Return the (X, Y) coordinate for the center point of the cell that contains the specified text.  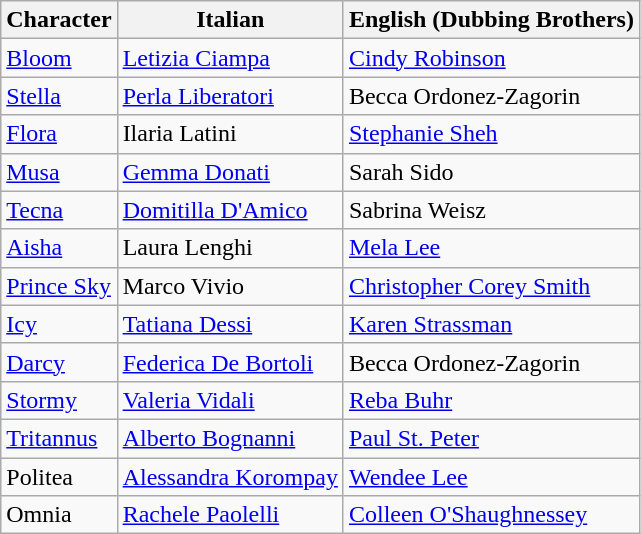
Christopher Corey Smith (491, 286)
Italian (230, 20)
Stephanie Sheh (491, 134)
English (Dubbing Brothers) (491, 20)
Character (59, 20)
Wendee Lee (491, 477)
Reba Buhr (491, 400)
Tatiana Dessi (230, 324)
Aisha (59, 248)
Stormy (59, 400)
Prince Sky (59, 286)
Mela Lee (491, 248)
Politea (59, 477)
Valeria Vidali (230, 400)
Rachele Paolelli (230, 515)
Stella (59, 96)
Tecna (59, 210)
Colleen O'Shaughnessey (491, 515)
Flora (59, 134)
Darcy (59, 362)
Cindy Robinson (491, 58)
Paul St. Peter (491, 438)
Federica De Bortoli (230, 362)
Perla Liberatori (230, 96)
Ilaria Latini (230, 134)
Sabrina Weisz (491, 210)
Karen Strassman (491, 324)
Icy (59, 324)
Bloom (59, 58)
Gemma Donati (230, 172)
Musa (59, 172)
Omnia (59, 515)
Domitilla D'Amico (230, 210)
Alessandra Korompay (230, 477)
Marco Vivio (230, 286)
Letizia Ciampa (230, 58)
Sarah Sido (491, 172)
Alberto Bognanni (230, 438)
Tritannus (59, 438)
Laura Lenghi (230, 248)
